Output the (X, Y) coordinate of the center of the cell containing the given text.  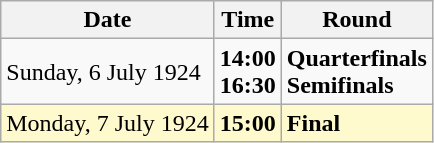
Time (248, 20)
Final (356, 123)
Monday, 7 July 1924 (108, 123)
15:00 (248, 123)
QuarterfinalsSemifinals (356, 72)
Date (108, 20)
Round (356, 20)
Sunday, 6 July 1924 (108, 72)
14:0016:30 (248, 72)
